From the cell containing the given text, extract its center point as [x, y] coordinate. 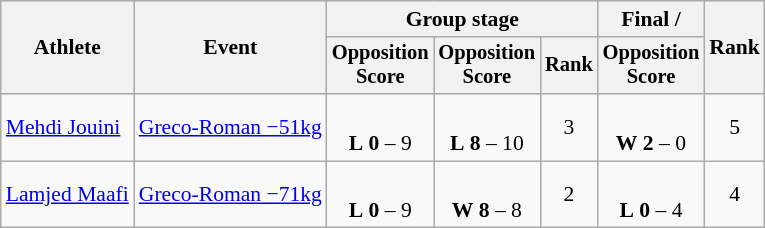
Lamjed Maafi [68, 194]
Athlete [68, 48]
Greco-Roman −71kg [230, 194]
4 [734, 194]
L 8 – 10 [488, 128]
Event [230, 48]
5 [734, 128]
3 [569, 128]
Mehdi Jouini [68, 128]
W 8 – 8 [488, 194]
L 0 – 4 [652, 194]
Greco-Roman −51kg [230, 128]
2 [569, 194]
Group stage [462, 19]
Final / [652, 19]
W 2 – 0 [652, 128]
